Search for the cell housing the specified text and yield its [X, Y] center coordinate. 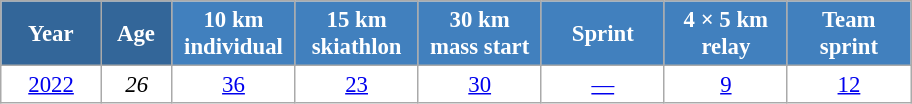
12 [848, 85]
15 km skiathlon [356, 34]
Age [136, 34]
10 km individual [234, 34]
Team sprint [848, 34]
36 [234, 85]
4 × 5 km relay [726, 34]
23 [356, 85]
30 [480, 85]
Sprint [602, 34]
— [602, 85]
9 [726, 85]
Year [52, 34]
2022 [52, 85]
30 km mass start [480, 34]
26 [136, 85]
